Output the [x, y] coordinate of the center of the cell containing the given text.  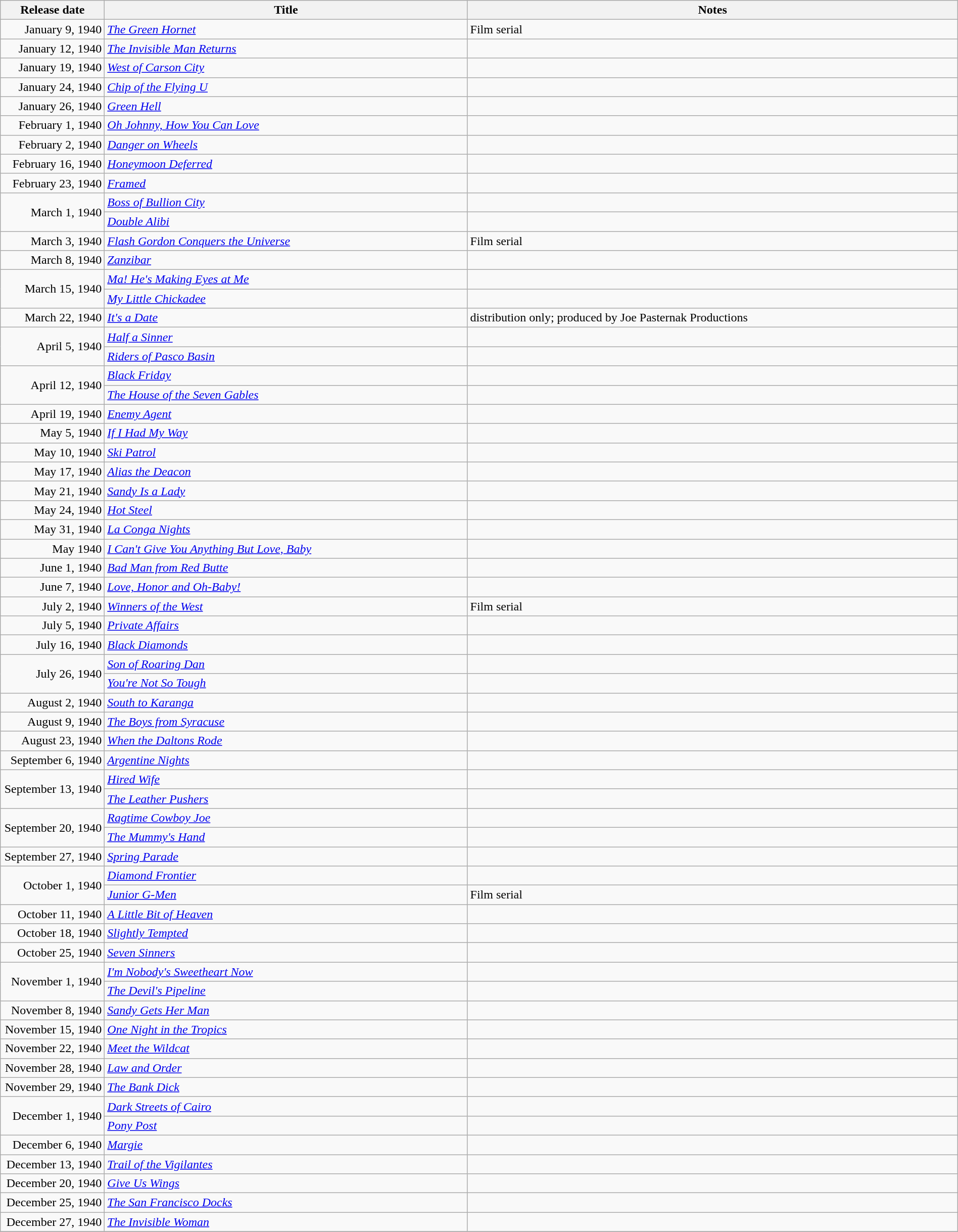
If I Had My Way [286, 433]
October 25, 1940 [53, 953]
November 15, 1940 [53, 1029]
January 24, 1940 [53, 87]
Seven Sinners [286, 953]
December 20, 1940 [53, 1183]
The House of the Seven Gables [286, 395]
October 11, 1940 [53, 914]
Love, Honor and Oh-Baby! [286, 587]
December 1, 1940 [53, 1116]
Junior G-Men [286, 895]
May 5, 1940 [53, 433]
Ragtime Cowboy Joe [286, 818]
October 1, 1940 [53, 885]
La Conga Nights [286, 529]
The Mummy's Hand [286, 837]
April 12, 1940 [53, 385]
February 23, 1940 [53, 183]
West of Carson City [286, 68]
Boss of Bullion City [286, 202]
January 9, 1940 [53, 29]
September 6, 1940 [53, 760]
Double Alibi [286, 221]
I'm Nobody's Sweetheart Now [286, 972]
Half a Sinner [286, 337]
April 5, 1940 [53, 347]
Give Us Wings [286, 1183]
August 2, 1940 [53, 702]
Hot Steel [286, 510]
February 16, 1940 [53, 164]
July 5, 1940 [53, 626]
Riders of Pasco Basin [286, 356]
The San Francisco Docks [286, 1203]
January 26, 1940 [53, 106]
June 7, 1940 [53, 587]
Margie [286, 1145]
July 2, 1940 [53, 606]
Argentine Nights [286, 760]
September 13, 1940 [53, 789]
November 29, 1940 [53, 1087]
Son of Roaring Dan [286, 664]
May 1940 [53, 548]
The Bank Dick [286, 1087]
Diamond Frontier [286, 876]
My Little Chickadee [286, 299]
May 10, 1940 [53, 452]
May 17, 1940 [53, 471]
Law and Order [286, 1068]
September 27, 1940 [53, 857]
South to Karanga [286, 702]
December 13, 1940 [53, 1164]
March 3, 1940 [53, 241]
I Can't Give You Anything But Love, Baby [286, 548]
May 24, 1940 [53, 510]
May 21, 1940 [53, 491]
January 12, 1940 [53, 49]
November 22, 1940 [53, 1049]
Slightly Tempted [286, 933]
March 1, 1940 [53, 212]
Chip of the Flying U [286, 87]
December 6, 1940 [53, 1145]
March 22, 1940 [53, 318]
The Leather Pushers [286, 798]
Black Diamonds [286, 645]
September 20, 1940 [53, 827]
Green Hell [286, 106]
The Invisible Man Returns [286, 49]
Oh Johnny, How You Can Love [286, 125]
Trail of the Vigilantes [286, 1164]
November 8, 1940 [53, 1010]
June 1, 1940 [53, 568]
April 19, 1940 [53, 414]
Winners of the West [286, 606]
You're Not So Tough [286, 683]
Honeymoon Deferred [286, 164]
Release date [53, 10]
The Invisible Woman [286, 1222]
Title [286, 10]
July 26, 1940 [53, 674]
Notes [712, 10]
Ma! He's Making Eyes at Me [286, 279]
Bad Man from Red Butte [286, 568]
Dark Streets of Cairo [286, 1106]
January 19, 1940 [53, 68]
The Boys from Syracuse [286, 722]
Black Friday [286, 375]
December 25, 1940 [53, 1203]
Private Affairs [286, 626]
Zanzibar [286, 260]
Sandy Gets Her Man [286, 1010]
Meet the Wildcat [286, 1049]
March 8, 1940 [53, 260]
May 31, 1940 [53, 529]
August 9, 1940 [53, 722]
The Green Hornet [286, 29]
One Night in the Tropics [286, 1029]
December 27, 1940 [53, 1222]
February 1, 1940 [53, 125]
distribution only; produced by Joe Pasternak Productions [712, 318]
July 16, 1940 [53, 645]
Danger on Wheels [286, 145]
March 15, 1940 [53, 289]
Spring Parade [286, 857]
November 28, 1940 [53, 1068]
November 1, 1940 [53, 981]
Alias the Deacon [286, 471]
Framed [286, 183]
It's a Date [286, 318]
Sandy Is a Lady [286, 491]
Hired Wife [286, 779]
Pony Post [286, 1125]
The Devil's Pipeline [286, 991]
Enemy Agent [286, 414]
October 18, 1940 [53, 933]
February 2, 1940 [53, 145]
When the Daltons Rode [286, 741]
Ski Patrol [286, 452]
A Little Bit of Heaven [286, 914]
Flash Gordon Conquers the Universe [286, 241]
August 23, 1940 [53, 741]
